Capture the cell that displays the provided text and extract its [X, Y] central coordinate. 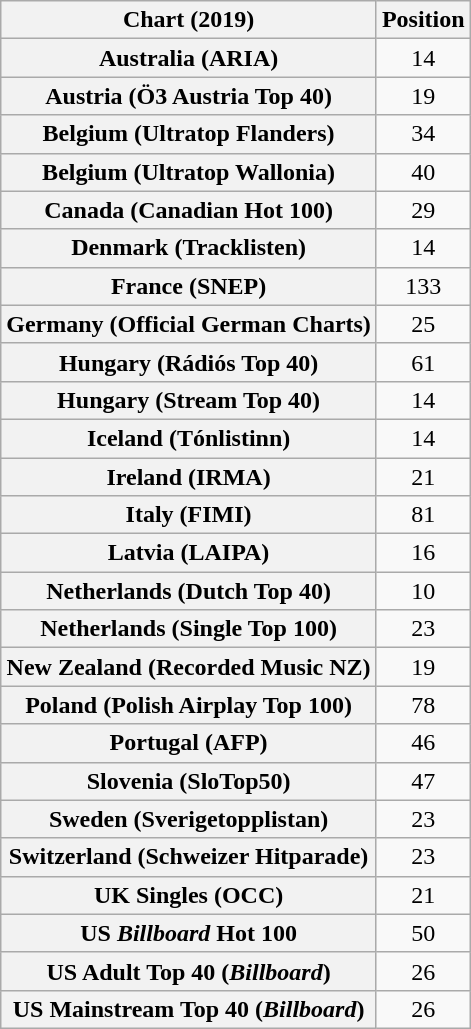
New Zealand (Recorded Music NZ) [189, 667]
Hungary (Rádiós Top 40) [189, 362]
Poland (Polish Airplay Top 100) [189, 705]
10 [423, 591]
UK Singles (OCC) [189, 895]
29 [423, 210]
46 [423, 743]
40 [423, 172]
France (SNEP) [189, 286]
US Billboard Hot 100 [189, 933]
25 [423, 324]
Ireland (IRMA) [189, 477]
Netherlands (Single Top 100) [189, 629]
Sweden (Sverigetopplistan) [189, 819]
Chart (2019) [189, 20]
US Mainstream Top 40 (Billboard) [189, 1009]
Netherlands (Dutch Top 40) [189, 591]
Austria (Ö3 Austria Top 40) [189, 96]
61 [423, 362]
Denmark (Tracklisten) [189, 248]
34 [423, 134]
50 [423, 933]
Switzerland (Schweizer Hitparade) [189, 857]
Germany (Official German Charts) [189, 324]
Belgium (Ultratop Wallonia) [189, 172]
Hungary (Stream Top 40) [189, 400]
Belgium (Ultratop Flanders) [189, 134]
133 [423, 286]
Slovenia (SloTop50) [189, 781]
Position [423, 20]
78 [423, 705]
Latvia (LAIPA) [189, 553]
47 [423, 781]
Iceland (Tónlistinn) [189, 438]
81 [423, 515]
Italy (FIMI) [189, 515]
US Adult Top 40 (Billboard) [189, 971]
16 [423, 553]
Canada (Canadian Hot 100) [189, 210]
Australia (ARIA) [189, 58]
Portugal (AFP) [189, 743]
